Determine the (X, Y) coordinate at the center of the cell enclosing the given text.  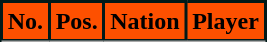
Pos. (76, 22)
No. (26, 22)
Nation (145, 22)
Player (226, 22)
